Return (x, y) of the center of cell containing provided text 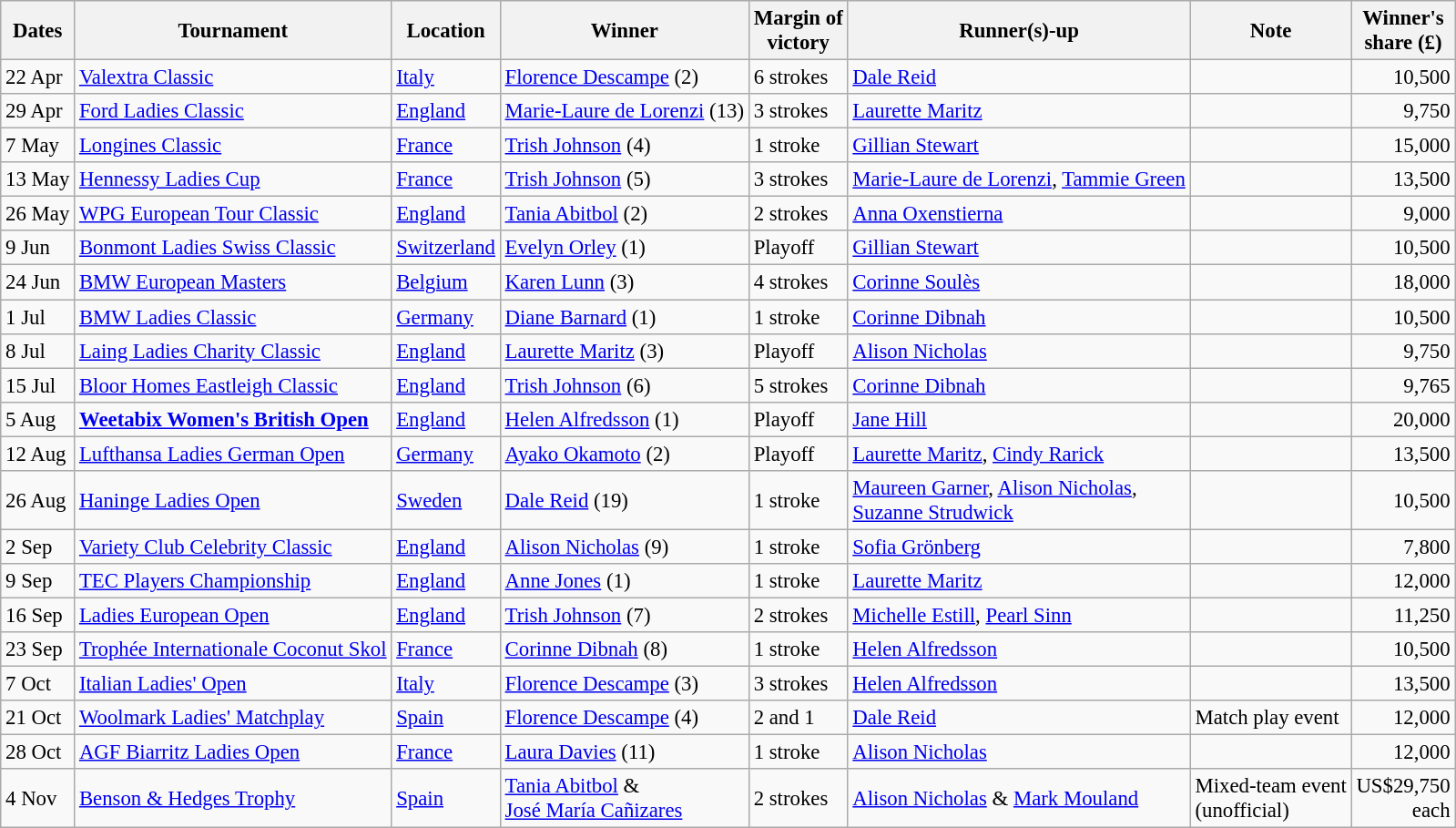
TEC Players Championship (233, 581)
Marie-Laure de Lorenzi, Tammie Green (1019, 179)
Valextra Classic (233, 77)
9,000 (1403, 214)
Florence Descampe (2) (625, 77)
Laurette Maritz, Cindy Rarick (1019, 454)
Runner(s)-up (1019, 31)
Ayako Okamoto (2) (625, 454)
BMW European Masters (233, 282)
Woolmark Ladies' Matchplay (233, 718)
Alison Nicholas (9) (625, 547)
Winner (625, 31)
Florence Descampe (4) (625, 718)
23 Sep (38, 649)
BMW Ladies Classic (233, 317)
7 May (38, 146)
Trophée Internationale Coconut Skol (233, 649)
Belgium (446, 282)
Benson & Hedges Trophy (233, 798)
Alison Nicholas & Mark Mouland (1019, 798)
Weetabix Women's British Open (233, 419)
12 Aug (38, 454)
24 Jun (38, 282)
Bloor Homes Eastleigh Classic (233, 385)
Marie-Laure de Lorenzi (13) (625, 111)
26 May (38, 214)
Tournament (233, 31)
Location (446, 31)
Tania Abitbol & José María Cañizares (625, 798)
Sofia Grönberg (1019, 547)
Anna Oxenstierna (1019, 214)
9 Jun (38, 249)
7,800 (1403, 547)
Match play event (1271, 718)
Ladies European Open (233, 615)
15 Jul (38, 385)
Variety Club Celebrity Classic (233, 547)
AGF Biarritz Ladies Open (233, 752)
Longines Classic (233, 146)
18,000 (1403, 282)
WPG European Tour Classic (233, 214)
Mixed-team event(unofficial) (1271, 798)
Florence Descampe (3) (625, 684)
Diane Barnard (1) (625, 317)
Sweden (446, 501)
Michelle Estill, Pearl Sinn (1019, 615)
26 Aug (38, 501)
Helen Alfredsson (1) (625, 419)
15,000 (1403, 146)
5 Aug (38, 419)
US$29,750each (1403, 798)
Lufthansa Ladies German Open (233, 454)
Note (1271, 31)
Bonmont Ladies Swiss Classic (233, 249)
Laing Ladies Charity Classic (233, 351)
16 Sep (38, 615)
9 Sep (38, 581)
Dale Reid (19) (625, 501)
Margin ofvictory (798, 31)
2 Sep (38, 547)
Switzerland (446, 249)
Corinne Soulès (1019, 282)
5 strokes (798, 385)
28 Oct (38, 752)
Dates (38, 31)
Tania Abitbol (2) (625, 214)
Maureen Garner, Alison Nicholas, Suzanne Strudwick (1019, 501)
Italian Ladies' Open (233, 684)
Jane Hill (1019, 419)
Laurette Maritz (3) (625, 351)
Trish Johnson (5) (625, 179)
Anne Jones (1) (625, 581)
11,250 (1403, 615)
Trish Johnson (4) (625, 146)
4 Nov (38, 798)
20,000 (1403, 419)
8 Jul (38, 351)
9,765 (1403, 385)
13 May (38, 179)
Trish Johnson (7) (625, 615)
22 Apr (38, 77)
Ford Ladies Classic (233, 111)
Evelyn Orley (1) (625, 249)
4 strokes (798, 282)
6 strokes (798, 77)
29 Apr (38, 111)
Hennessy Ladies Cup (233, 179)
Winner'sshare (£) (1403, 31)
7 Oct (38, 684)
Trish Johnson (6) (625, 385)
21 Oct (38, 718)
Laura Davies (11) (625, 752)
1 Jul (38, 317)
2 and 1 (798, 718)
Haninge Ladies Open (233, 501)
Karen Lunn (3) (625, 282)
Corinne Dibnah (8) (625, 649)
